Extract the [x, y] coordinate from the center of the cell holding the provided text.  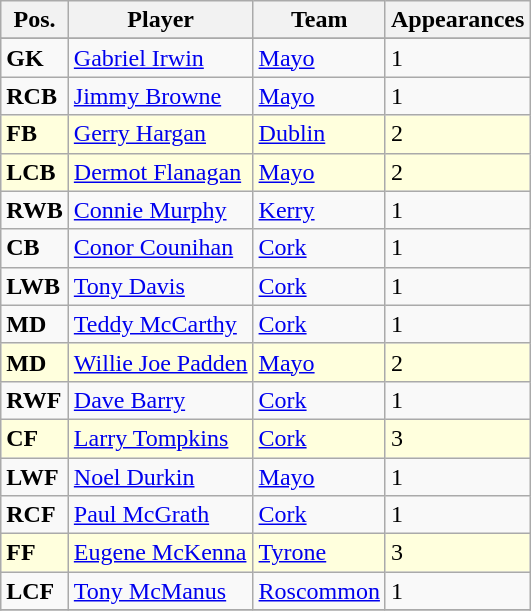
Tony Davis [160, 286]
Dermot Flanagan [160, 172]
Pos. [35, 20]
Appearances [457, 20]
LWB [35, 286]
CB [35, 248]
Paul McGrath [160, 515]
CF [35, 438]
RCF [35, 515]
LCF [35, 591]
Team [319, 20]
Teddy McCarthy [160, 324]
LCB [35, 172]
Kerry [319, 210]
Eugene McKenna [160, 553]
RWF [35, 400]
Larry Tompkins [160, 438]
Noel Durkin [160, 477]
Gabriel Irwin [160, 58]
RWB [35, 210]
Connie Murphy [160, 210]
Roscommon [319, 591]
Tyrone [319, 553]
Dave Barry [160, 400]
FF [35, 553]
Jimmy Browne [160, 96]
Tony McManus [160, 591]
Dublin [319, 134]
GK [35, 58]
Gerry Hargan [160, 134]
Player [160, 20]
RCB [35, 96]
LWF [35, 477]
Willie Joe Padden [160, 362]
FB [35, 134]
Conor Counihan [160, 248]
